Extract the (x, y) coordinate from the center of the cell holding the provided text.  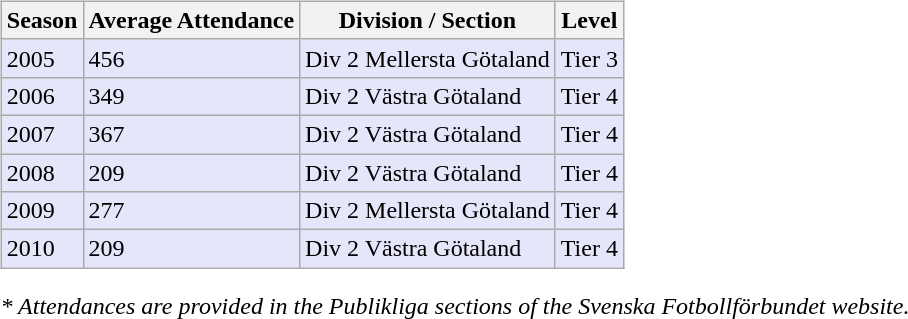
2005 (42, 58)
Division / Section (428, 20)
367 (192, 134)
Season (42, 20)
2008 (42, 173)
456 (192, 58)
2010 (42, 249)
277 (192, 211)
Average Attendance (192, 20)
2007 (42, 134)
2009 (42, 211)
Level (589, 20)
Tier 3 (589, 58)
349 (192, 96)
2006 (42, 96)
